Search for the cell housing the specified text and yield its (X, Y) center coordinate. 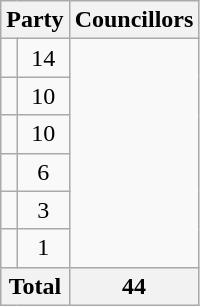
1 (43, 248)
44 (134, 286)
6 (43, 172)
Party (35, 20)
Councillors (134, 20)
3 (43, 210)
14 (43, 58)
Total (35, 286)
